Capture the cell that displays the provided text and extract its [X, Y] central coordinate. 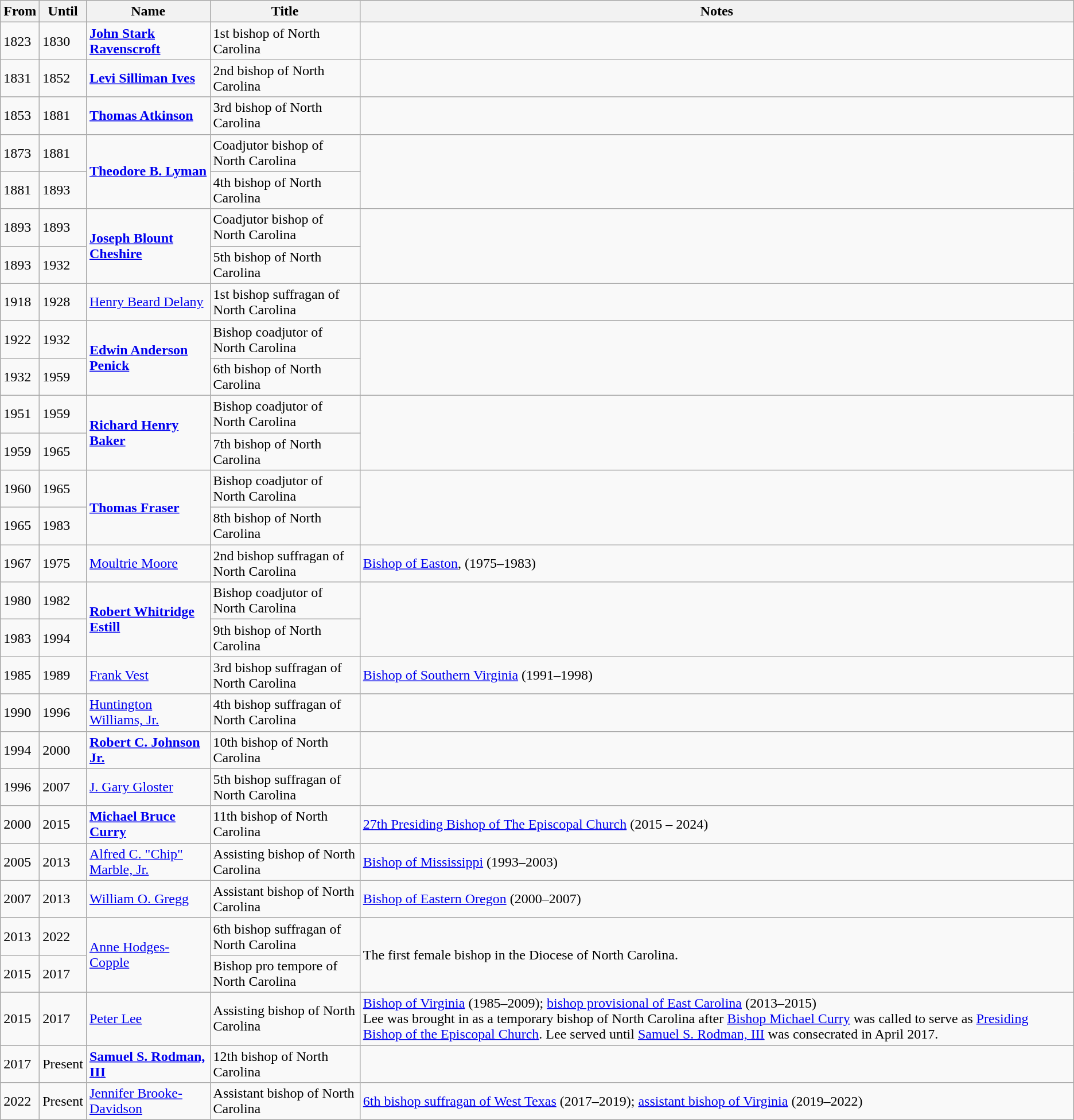
1975 [63, 563]
4th bishop of North Carolina [285, 190]
Frank Vest [148, 676]
Peter Lee [148, 1018]
2nd bishop of North Carolina [285, 78]
William O. Gregg [148, 899]
Bishop pro tempore of North Carolina [285, 974]
Theodore B. Lyman [148, 171]
Moultrie Moore [148, 563]
1873 [20, 153]
3rd bishop suffragan of North Carolina [285, 676]
Michael Bruce Curry [148, 825]
Jennifer Brooke-Davidson [148, 1101]
1951 [20, 414]
1st bishop of North Carolina [285, 41]
Name [148, 11]
Title [285, 11]
Notes [717, 11]
Bishop of Southern Virginia (1991–1998) [717, 676]
The first female bishop in the Diocese of North Carolina. [717, 955]
11th bishop of North Carolina [285, 825]
2nd bishop suffragan of North Carolina [285, 563]
5th bishop suffragan of North Carolina [285, 787]
Robert Whitridge Estill [148, 619]
6th bishop suffragan of West Texas (2017–2019); assistant bishop of Virginia (2019–2022) [717, 1101]
Robert C. Johnson Jr. [148, 750]
3rd bishop of North Carolina [285, 116]
5th bishop of North Carolina [285, 265]
1830 [63, 41]
6th bishop of North Carolina [285, 376]
1928 [63, 302]
Bishop of Eastern Oregon (2000–2007) [717, 899]
8th bishop of North Carolina [285, 526]
1982 [63, 601]
1990 [20, 712]
1985 [20, 676]
1831 [20, 78]
2005 [20, 861]
Alfred C. "Chip" Marble, Jr. [148, 861]
Bishop of Mississippi (1993–2003) [717, 861]
From [20, 11]
6th bishop suffragan of North Carolina [285, 936]
10th bishop of North Carolina [285, 750]
12th bishop of North Carolina [285, 1063]
4th bishop suffragan of North Carolina [285, 712]
1980 [20, 601]
Thomas Fraser [148, 508]
1960 [20, 489]
1989 [63, 676]
1st bishop suffragan of North Carolina [285, 302]
John Stark Ravenscroft [148, 41]
1918 [20, 302]
27th Presiding Bishop of The Episcopal Church (2015 – 2024) [717, 825]
Until [63, 11]
Henry Beard Delany [148, 302]
Anne Hodges-Copple [148, 955]
9th bishop of North Carolina [285, 638]
Samuel S. Rodman, III [148, 1063]
1922 [20, 339]
Levi Silliman Ives [148, 78]
1967 [20, 563]
7th bishop of North Carolina [285, 451]
Joseph Blount Cheshire [148, 246]
1853 [20, 116]
1852 [63, 78]
Thomas Atkinson [148, 116]
Richard Henry Baker [148, 432]
J. Gary Gloster [148, 787]
Bishop of Easton, (1975–1983) [717, 563]
Huntington Williams, Jr. [148, 712]
Edwin Anderson Penick [148, 358]
1823 [20, 41]
